Locate the cell with the specified text and output its (X, Y) center coordinate. 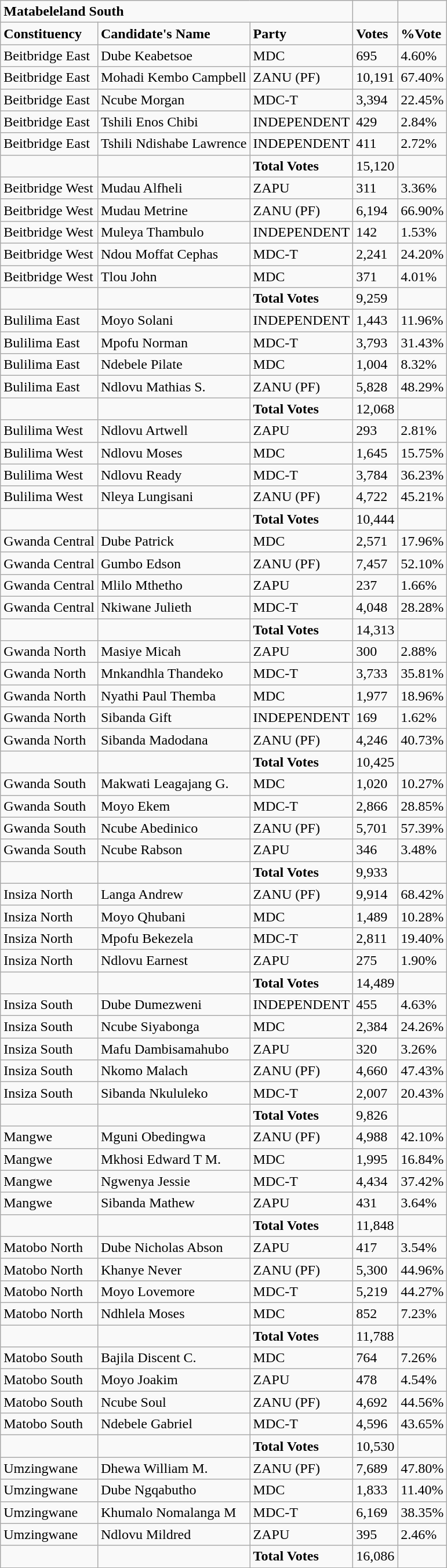
695 (376, 56)
371 (376, 277)
2,571 (376, 541)
1,443 (376, 321)
Khumalo Nomalanga M (174, 1512)
40.73% (422, 740)
10,444 (376, 519)
Party (301, 34)
Tshili Ndishabe Lawrence (174, 144)
Ndlovu Mathias S. (174, 387)
Dube Keabetsoe (174, 56)
Constituency (49, 34)
4,434 (376, 1181)
Mpofu Norman (174, 343)
Mkhosi Edward T M. (174, 1159)
Mguni Obedingwa (174, 1137)
2,384 (376, 1027)
42.10% (422, 1137)
11,788 (376, 1335)
5,219 (376, 1291)
%Vote (422, 34)
Ndlovu Earnest (174, 960)
57.39% (422, 828)
2.72% (422, 144)
Moyo Ekem (174, 806)
6,169 (376, 1512)
10.28% (422, 916)
2.88% (422, 652)
Ndlovu Ready (174, 475)
9,826 (376, 1115)
852 (376, 1313)
Candidate's Name (174, 34)
9,259 (376, 299)
Ngwenya Jessie (174, 1181)
14,313 (376, 629)
2,866 (376, 806)
Ncube Morgan (174, 100)
764 (376, 1358)
429 (376, 122)
Ndou Moffat Cephas (174, 254)
28.28% (422, 607)
169 (376, 718)
1.66% (422, 585)
Ncube Abedinico (174, 828)
455 (376, 1005)
275 (376, 960)
Mafu Dambisamahubo (174, 1049)
1,645 (376, 453)
Moyo Lovemore (174, 1291)
37.42% (422, 1181)
Sibanda Madodana (174, 740)
3.64% (422, 1203)
16.84% (422, 1159)
1.90% (422, 960)
1.62% (422, 718)
346 (376, 850)
19.40% (422, 938)
35.81% (422, 674)
2.81% (422, 431)
4,246 (376, 740)
Nkomo Malach (174, 1071)
10,530 (376, 1446)
Votes (376, 34)
Nkiwane Julieth (174, 607)
Nyathi Paul Themba (174, 696)
28.85% (422, 806)
Nleya Lungisani (174, 497)
Matabeleland South (177, 12)
4,048 (376, 607)
Ndebele Gabriel (174, 1424)
3,733 (376, 674)
1,004 (376, 365)
4.63% (422, 1005)
320 (376, 1049)
9,914 (376, 894)
5,701 (376, 828)
44.56% (422, 1402)
4.60% (422, 56)
2.46% (422, 1534)
7,689 (376, 1468)
Dube Ngqabutho (174, 1490)
2,811 (376, 938)
4.54% (422, 1380)
45.21% (422, 497)
1,020 (376, 784)
Moyo Joakim (174, 1380)
Khanye Never (174, 1269)
Mnkandhla Thandeko (174, 674)
9,933 (376, 872)
395 (376, 1534)
3,394 (376, 100)
4,692 (376, 1402)
Langa Andrew (174, 894)
31.43% (422, 343)
Dube Dumezweni (174, 1005)
Dube Nicholas Abson (174, 1247)
44.96% (422, 1269)
3.36% (422, 188)
47.43% (422, 1071)
15,120 (376, 166)
311 (376, 188)
300 (376, 652)
3.54% (422, 1247)
1,995 (376, 1159)
4.01% (422, 277)
478 (376, 1380)
20.43% (422, 1093)
38.35% (422, 1512)
14,489 (376, 983)
Ndhlela Moses (174, 1313)
10,191 (376, 78)
1,977 (376, 696)
7.26% (422, 1358)
Mpofu Bekezela (174, 938)
12,068 (376, 409)
4,596 (376, 1424)
Ndlovu Mildred (174, 1534)
18.96% (422, 696)
36.23% (422, 475)
Mudau Alfheli (174, 188)
237 (376, 585)
Dhewa William M. (174, 1468)
Gumbo Edson (174, 563)
11,848 (376, 1225)
Ncube Siyabonga (174, 1027)
3.26% (422, 1049)
24.26% (422, 1027)
1,489 (376, 916)
Mohadi Kembo Campbell (174, 78)
Bajila Discent C. (174, 1358)
417 (376, 1247)
10,425 (376, 762)
Ncube Soul (174, 1402)
5,828 (376, 387)
2,007 (376, 1093)
293 (376, 431)
22.45% (422, 100)
7.23% (422, 1313)
4,988 (376, 1137)
Ndebele Pilate (174, 365)
142 (376, 232)
6,194 (376, 210)
15.75% (422, 453)
Moyo Solani (174, 321)
17.96% (422, 541)
66.90% (422, 210)
431 (376, 1203)
Ndlovu Artwell (174, 431)
411 (376, 144)
68.42% (422, 894)
Muleya Thambulo (174, 232)
Sibanda Gift (174, 718)
Sibanda Nkululeko (174, 1093)
48.29% (422, 387)
3,784 (376, 475)
16,086 (376, 1556)
Ndlovu Moses (174, 453)
3,793 (376, 343)
2,241 (376, 254)
Moyo Qhubani (174, 916)
11.96% (422, 321)
Makwati Leagajang G. (174, 784)
1.53% (422, 232)
1,833 (376, 1490)
2.84% (422, 122)
Sibanda Mathew (174, 1203)
47.80% (422, 1468)
4,660 (376, 1071)
44.27% (422, 1291)
Mudau Metrine (174, 210)
5,300 (376, 1269)
10.27% (422, 784)
4,722 (376, 497)
43.65% (422, 1424)
Ncube Rabson (174, 850)
3.48% (422, 850)
7,457 (376, 563)
Tshili Enos Chibi (174, 122)
Tlou John (174, 277)
Masiye Micah (174, 652)
8.32% (422, 365)
52.10% (422, 563)
67.40% (422, 78)
Dube Patrick (174, 541)
11.40% (422, 1490)
24.20% (422, 254)
Mlilo Mthetho (174, 585)
